Return [X, Y] of the center of cell containing provided text 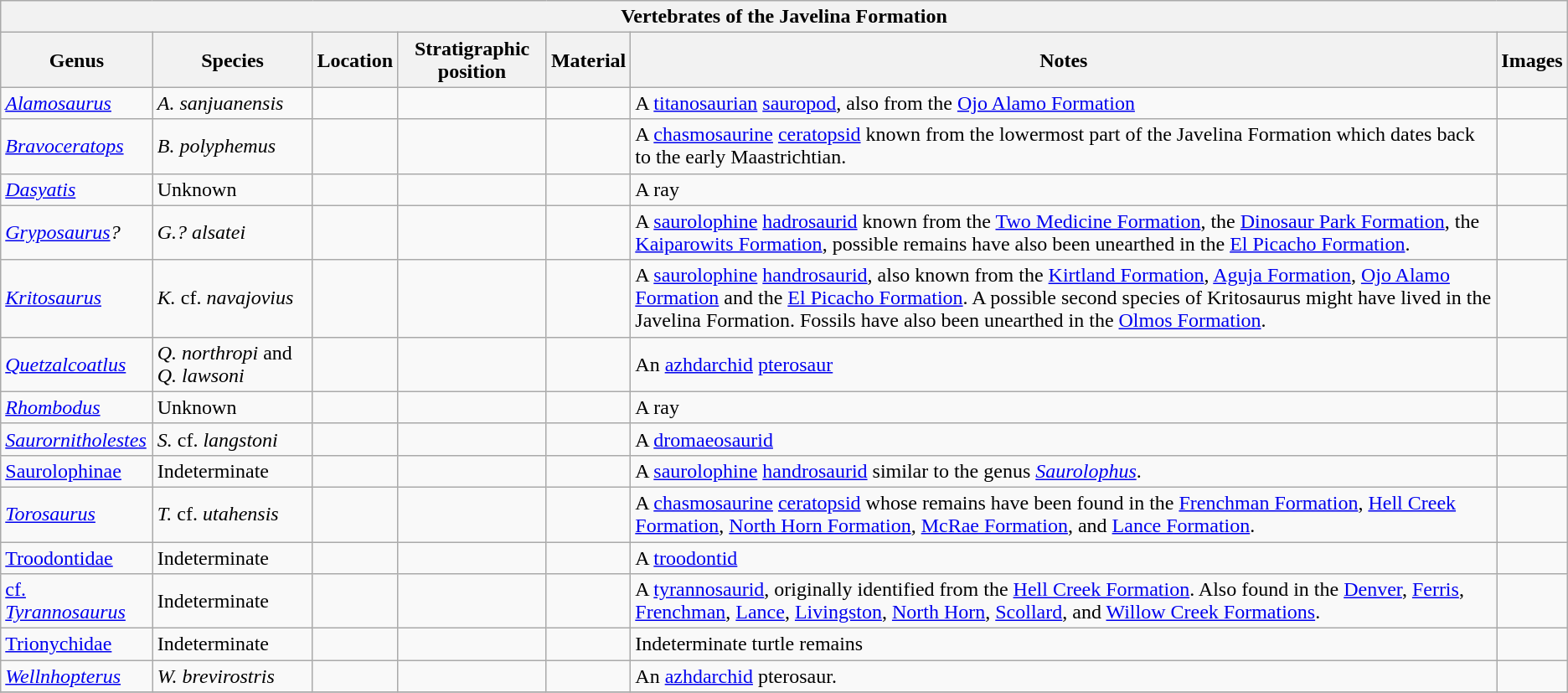
W. brevirostris [233, 676]
Dasyatis [77, 189]
An azhdarchid pterosaur. [1064, 676]
Vertebrates of the Javelina Formation [784, 17]
Images [1532, 60]
Troodontidae [77, 557]
Species [233, 60]
Quetzalcoatlus [77, 364]
Saurornitholestes [77, 439]
A chasmosaurine ceratopsid known from the lowermost part of the Javelina Formation which dates back to the early Maastrichtian. [1064, 146]
Kritosaurus [77, 298]
T. cf. utahensis [233, 515]
Torosaurus [77, 515]
Rhombodus [77, 407]
G.? alsatei [233, 233]
Gryposaurus? [77, 233]
cf. Tyrannosaurus [77, 602]
Saurolophinae [77, 471]
S. cf. langstoni [233, 439]
A titanosaurian sauropod, also from the Ojo Alamo Formation [1064, 103]
A troodontid [1064, 557]
B. polyphemus [233, 146]
Bravoceratops [77, 146]
An azhdarchid pterosaur [1064, 364]
Trionychidae [77, 644]
Indeterminate turtle remains [1064, 644]
Q. northropi and Q. lawsoni [233, 364]
Genus [77, 60]
Stratigraphic position [472, 60]
Alamosaurus [77, 103]
Notes [1064, 60]
K. cf. navajovius [233, 298]
Wellnhopterus [77, 676]
Location [355, 60]
A dromaeosaurid [1064, 439]
A saurolophine handrosaurid similar to the genus Saurolophus. [1064, 471]
Material [588, 60]
A. sanjuanensis [233, 103]
